Return (x, y) of the center of cell containing provided text 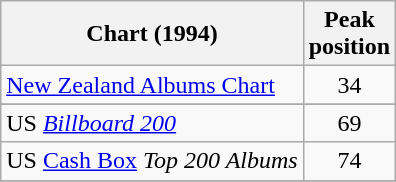
US Billboard 200 (152, 123)
69 (349, 123)
34 (349, 85)
Peakposition (349, 34)
74 (349, 161)
New Zealand Albums Chart (152, 85)
US Cash Box Top 200 Albums (152, 161)
Chart (1994) (152, 34)
